Return the [x, y] coordinate for the center point of the cell that contains the specified text.  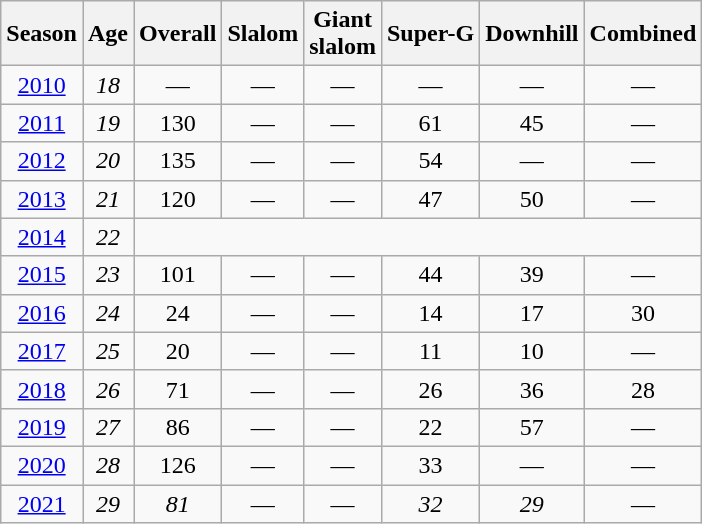
Giantslalom [343, 34]
44 [430, 275]
57 [532, 427]
19 [108, 123]
17 [532, 313]
2010 [42, 85]
2012 [42, 161]
54 [430, 161]
25 [108, 351]
2013 [42, 199]
2017 [42, 351]
21 [108, 199]
23 [108, 275]
18 [108, 85]
11 [430, 351]
2018 [42, 389]
101 [178, 275]
Overall [178, 34]
47 [430, 199]
61 [430, 123]
39 [532, 275]
30 [643, 313]
32 [430, 503]
50 [532, 199]
Downhill [532, 34]
2015 [42, 275]
14 [430, 313]
Combined [643, 34]
2020 [42, 465]
81 [178, 503]
126 [178, 465]
120 [178, 199]
2011 [42, 123]
86 [178, 427]
2019 [42, 427]
45 [532, 123]
Season [42, 34]
Slalom [263, 34]
36 [532, 389]
130 [178, 123]
Super-G [430, 34]
2021 [42, 503]
135 [178, 161]
27 [108, 427]
Age [108, 34]
2016 [42, 313]
71 [178, 389]
10 [532, 351]
2014 [42, 237]
33 [430, 465]
